Find where the given text appears and provide that cell's center as (X, Y) coordinate. 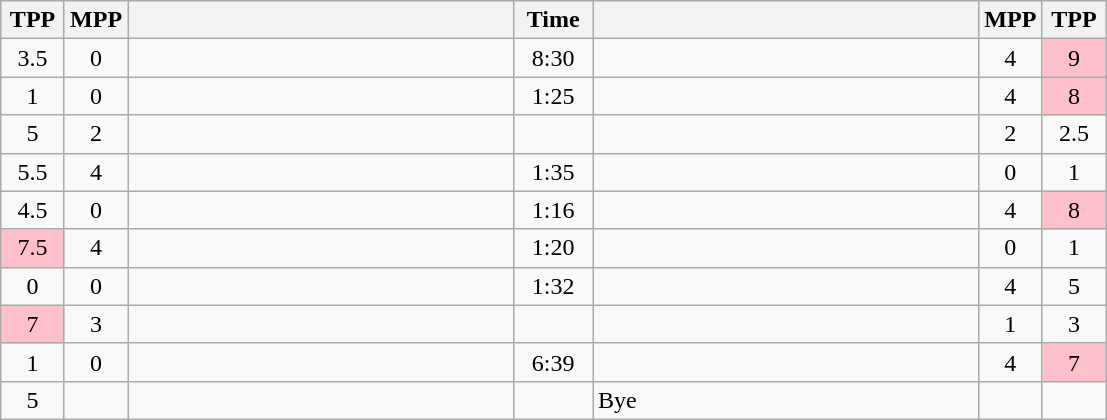
1:35 (554, 172)
3.5 (33, 58)
9 (1074, 58)
Bye (785, 400)
6:39 (554, 362)
1:32 (554, 286)
5.5 (33, 172)
1:20 (554, 248)
8:30 (554, 58)
7.5 (33, 248)
1:16 (554, 210)
2.5 (1074, 134)
1:25 (554, 96)
Time (554, 20)
4.5 (33, 210)
